Extract the [x, y] coordinate from the center of the cell holding the provided text.  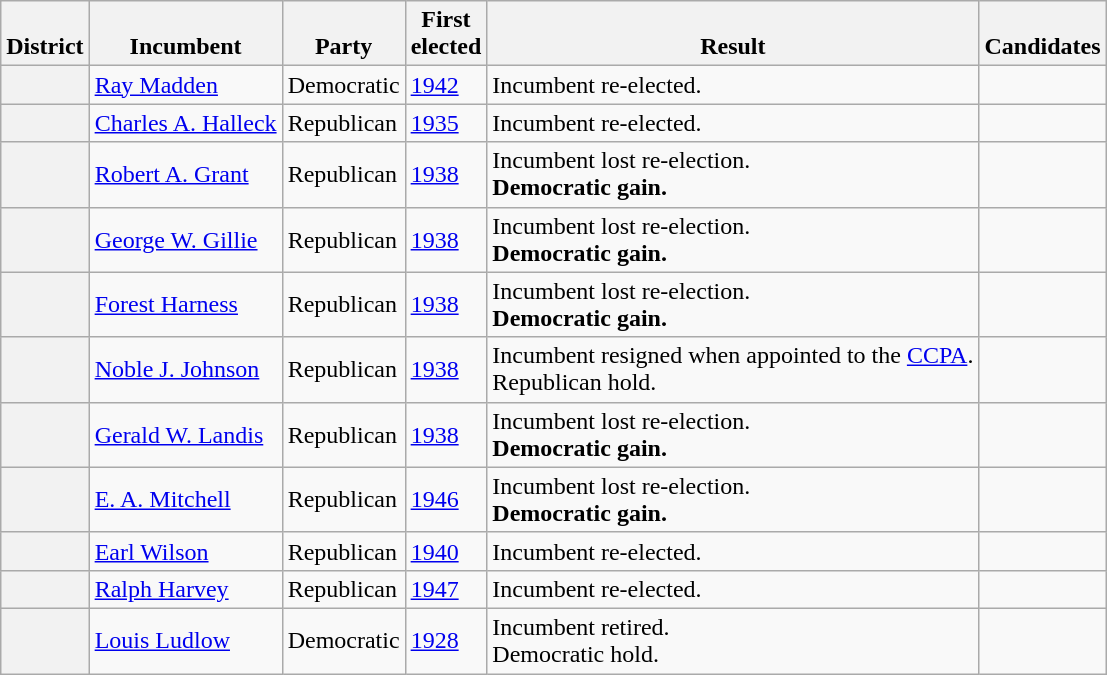
1942 [446, 85]
Ralph Harvey [186, 589]
Earl Wilson [186, 551]
Noble J. Johnson [186, 370]
Result [733, 34]
Robert A. Grant [186, 174]
George W. Gillie [186, 240]
Incumbent [186, 34]
Ray Madden [186, 85]
Incumbent retired.Democratic hold. [733, 640]
E. A. Mitchell [186, 500]
Gerald W. Landis [186, 434]
Charles A. Halleck [186, 123]
Party [344, 34]
Louis Ludlow [186, 640]
1928 [446, 640]
Forest Harness [186, 304]
Incumbent resigned when appointed to the CCPA.Republican hold. [733, 370]
District [45, 34]
1946 [446, 500]
1935 [446, 123]
1947 [446, 589]
Firstelected [446, 34]
Candidates [1042, 34]
1940 [446, 551]
